Pinpoint the cell where the given text exists, returning its (X, Y) midpoint coordinate. 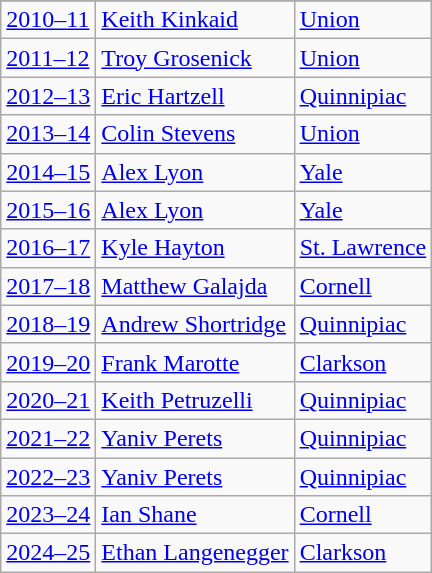
Matthew Galajda (195, 286)
2018–19 (48, 324)
Ethan Langenegger (195, 553)
2017–18 (48, 286)
Eric Hartzell (195, 96)
Keith Kinkaid (195, 20)
2016–17 (48, 248)
2015–16 (48, 210)
2022–23 (48, 477)
2019–20 (48, 362)
Andrew Shortridge (195, 324)
2021–22 (48, 438)
Ian Shane (195, 515)
2024–25 (48, 553)
Kyle Hayton (195, 248)
Colin Stevens (195, 134)
2013–14 (48, 134)
2014–15 (48, 172)
2010–11 (48, 20)
St. Lawrence (363, 248)
2020–21 (48, 400)
Keith Petruzelli (195, 400)
2023–24 (48, 515)
2012–13 (48, 96)
Frank Marotte (195, 362)
Troy Grosenick (195, 58)
2011–12 (48, 58)
